Locate the cell with the specified text and output its (x, y) center coordinate. 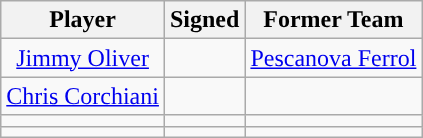
Chris Corchiani (83, 96)
Player (83, 20)
Signed (204, 20)
Former Team (334, 20)
Jimmy Oliver (83, 58)
Pescanova Ferrol (334, 58)
